Return [x, y] of the center of cell containing provided text 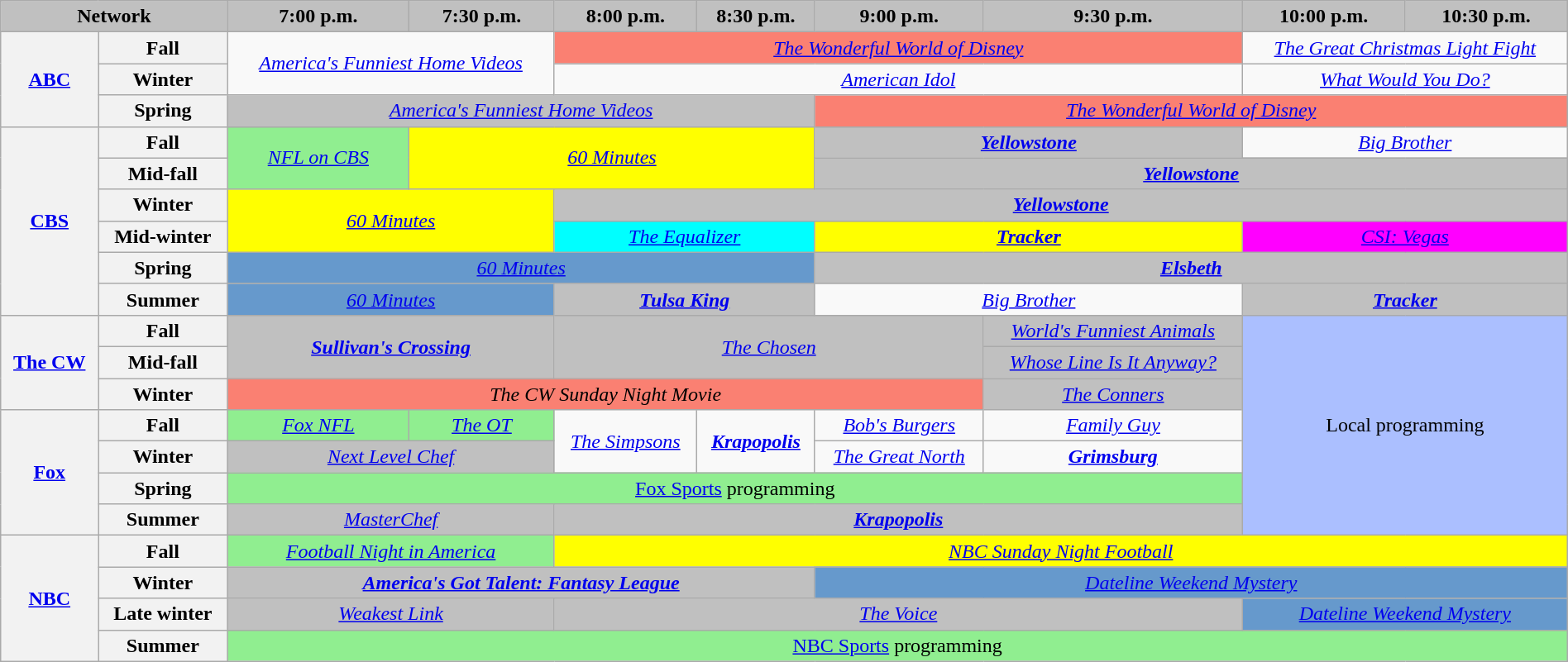
NBC Sports programming [897, 645]
American Idol [898, 79]
The Great North [899, 457]
The CW Sunday Night Movie [605, 394]
Grimsburg [1113, 457]
Weakest Link [390, 614]
Football Night in America [390, 551]
10:00 p.m. [1323, 17]
CSI: Vegas [1404, 236]
9:00 p.m. [899, 17]
What Would You Do? [1404, 79]
NFL on CBS [318, 158]
7:00 p.m. [318, 17]
The Conners [1113, 394]
MasterChef [390, 520]
The Voice [898, 614]
America's Got Talent: Fantasy League [521, 583]
NBC Sunday Night Football [1060, 551]
Fox Sports programming [734, 488]
ABC [50, 79]
The Chosen [769, 346]
Fox NFL [318, 426]
Local programming [1404, 425]
The Equalizer [685, 236]
Elsbeth [1191, 268]
Family Guy [1113, 426]
8:00 p.m. [625, 17]
World's Funniest Animals [1113, 331]
Late winter [163, 614]
Whose Line Is It Anyway? [1113, 362]
Tulsa King [685, 299]
The Simpsons [625, 441]
CBS [50, 221]
The CW [50, 362]
Fox [50, 473]
Bob's Burgers [899, 426]
NBC [50, 598]
The OT [481, 426]
7:30 p.m. [481, 17]
9:30 p.m. [1113, 17]
8:30 p.m. [756, 17]
Network [114, 17]
Sullivan's Crossing [390, 346]
10:30 p.m. [1486, 17]
The Great Christmas Light Fight [1404, 48]
Mid-winter [163, 236]
Next Level Chef [390, 457]
